Find where the given text appears and provide that cell's center as [x, y] coordinate. 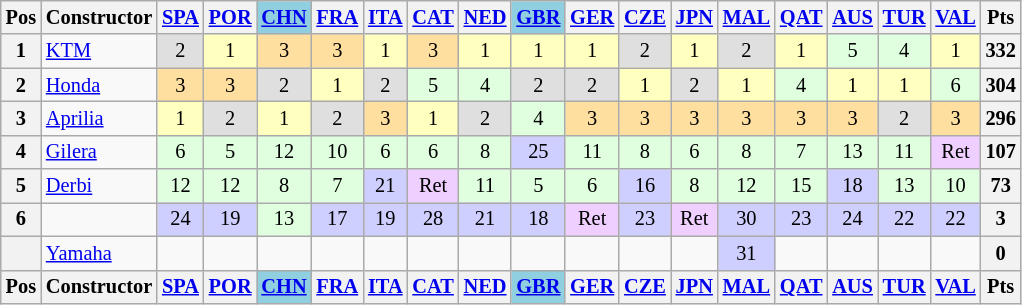
KTM [99, 51]
73 [1001, 186]
30 [746, 219]
Honda [99, 85]
Gilera [99, 152]
296 [1001, 118]
Derbi [99, 186]
304 [1001, 85]
28 [432, 219]
15 [801, 186]
16 [645, 186]
0 [1001, 253]
Aprilia [99, 118]
25 [538, 152]
332 [1001, 51]
107 [1001, 152]
Yamaha [99, 253]
31 [746, 253]
17 [337, 219]
